Return the [x, y] coordinate for the center point of the cell that contains the specified text.  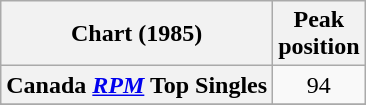
Chart (1985) [137, 34]
Peakposition [319, 34]
94 [319, 85]
Canada RPM Top Singles [137, 85]
